Search for the cell housing the specified text and yield its [X, Y] center coordinate. 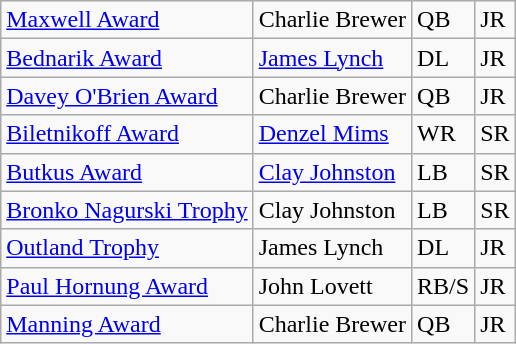
Paul Hornung Award [127, 286]
Outland Trophy [127, 248]
WR [444, 134]
Bednarik Award [127, 58]
Bronko Nagurski Trophy [127, 210]
Davey O'Brien Award [127, 96]
Butkus Award [127, 172]
RB/S [444, 286]
John Lovett [332, 286]
Manning Award [127, 324]
Maxwell Award [127, 20]
Biletnikoff Award [127, 134]
Denzel Mims [332, 134]
